Determine the [X, Y] coordinate at the center of the cell enclosing the given text.  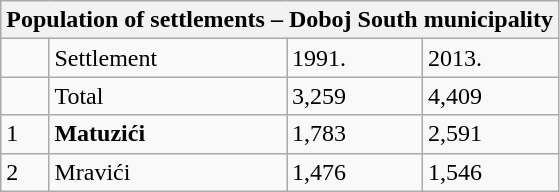
1,783 [355, 134]
Settlement [168, 58]
Population of settlements – Doboj South municipality [280, 20]
3,259 [355, 96]
Mravići [168, 172]
1,546 [491, 172]
2013. [491, 58]
2,591 [491, 134]
1 [25, 134]
2 [25, 172]
4,409 [491, 96]
1,476 [355, 172]
1991. [355, 58]
Total [168, 96]
Matuzići [168, 134]
